From the cell containing the given text, extract its center point as (X, Y) coordinate. 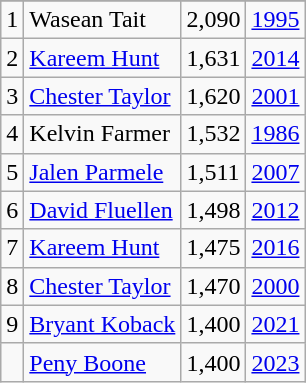
1,475 (214, 248)
1986 (276, 134)
Peny Boone (102, 362)
1,498 (214, 210)
2001 (276, 96)
Jalen Parmele (102, 172)
David Fluellen (102, 210)
2021 (276, 324)
1995 (276, 20)
1,511 (214, 172)
2014 (276, 58)
8 (12, 286)
2016 (276, 248)
1,631 (214, 58)
2007 (276, 172)
1,532 (214, 134)
Wasean Tait (102, 20)
2023 (276, 362)
6 (12, 210)
2,090 (214, 20)
2 (12, 58)
4 (12, 134)
1 (12, 20)
7 (12, 248)
2012 (276, 210)
9 (12, 324)
5 (12, 172)
3 (12, 96)
Bryant Koback (102, 324)
2000 (276, 286)
1,470 (214, 286)
1,620 (214, 96)
Kelvin Farmer (102, 134)
